Capture the cell that displays the provided text and extract its (x, y) central coordinate. 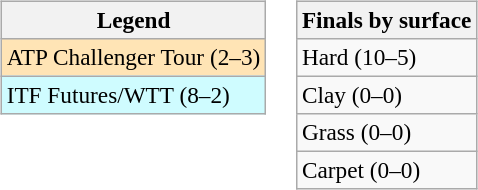
Clay (0–0) (387, 95)
Finals by surface (387, 20)
Legend (133, 20)
Carpet (0–0) (387, 171)
Hard (10–5) (387, 57)
Grass (0–0) (387, 133)
ATP Challenger Tour (2–3) (133, 57)
ITF Futures/WTT (8–2) (133, 95)
